Capture the cell that displays the provided text and extract its [x, y] central coordinate. 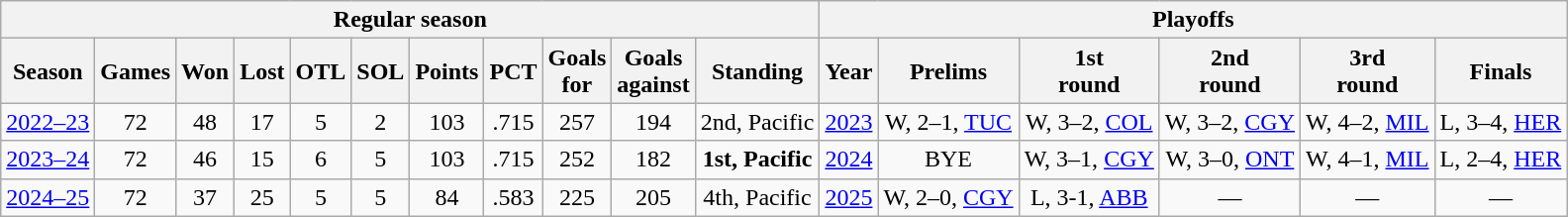
2024 [849, 160]
3rdround [1368, 71]
L, 2–4, HER [1501, 160]
W, 3–1, CGY [1089, 160]
L, 3–4, HER [1501, 122]
1st, Pacific [757, 160]
Year [849, 71]
2 [380, 122]
2025 [849, 197]
225 [577, 197]
Prelims [948, 71]
15 [262, 160]
Playoffs [1194, 20]
Points [447, 71]
2023 [849, 122]
W, 3–0, ONT [1229, 160]
252 [577, 160]
Standing [757, 71]
194 [653, 122]
182 [653, 160]
48 [206, 122]
17 [262, 122]
OTL [321, 71]
Regular season [410, 20]
Goalsfor [577, 71]
W, 4–1, MIL [1368, 160]
Won [206, 71]
25 [262, 197]
2024–25 [48, 197]
PCT [513, 71]
Lost [262, 71]
BYE [948, 160]
257 [577, 122]
Season [48, 71]
.583 [513, 197]
W, 2–0, CGY [948, 197]
Finals [1501, 71]
1stround [1089, 71]
2023–24 [48, 160]
W, 2–1, TUC [948, 122]
W, 3–2, COL [1089, 122]
Goalsagainst [653, 71]
2022–23 [48, 122]
W, 3–2, CGY [1229, 122]
205 [653, 197]
Games [136, 71]
2ndround [1229, 71]
W, 4–2, MIL [1368, 122]
L, 3-1, ABB [1089, 197]
46 [206, 160]
4th, Pacific [757, 197]
84 [447, 197]
6 [321, 160]
37 [206, 197]
SOL [380, 71]
2nd, Pacific [757, 122]
